From the cell containing the given text, extract its center point as (X, Y) coordinate. 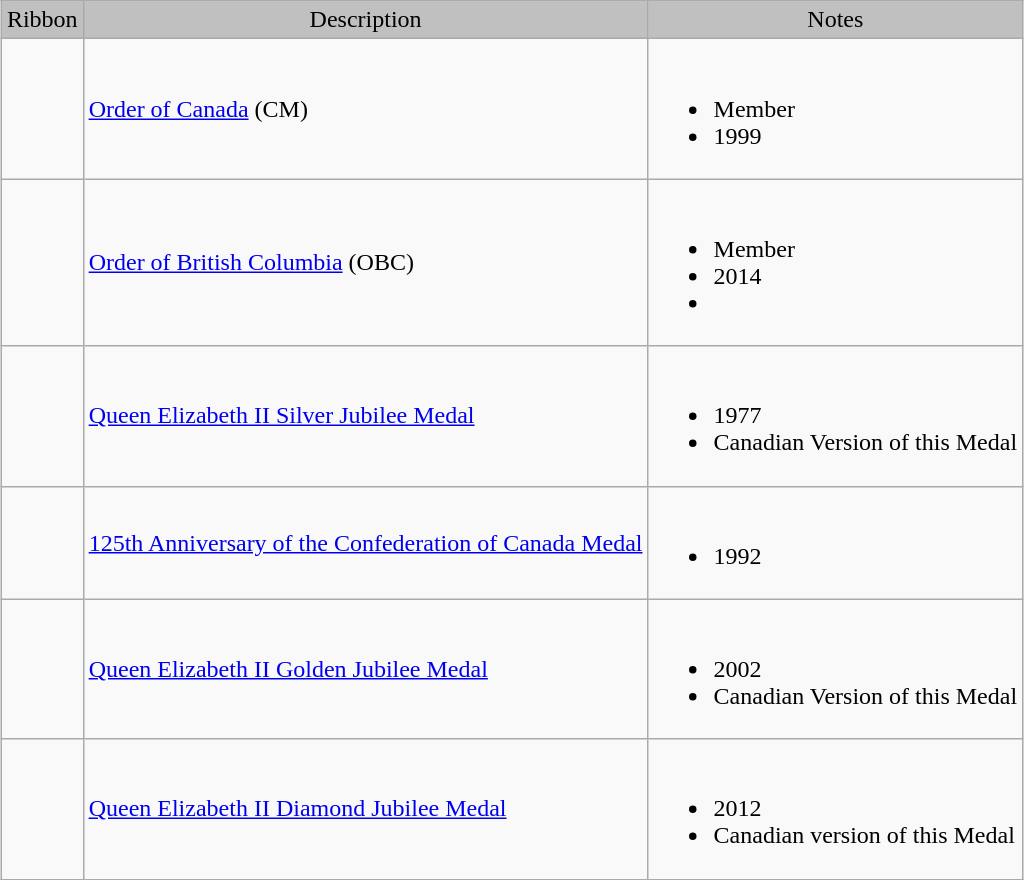
Queen Elizabeth II Silver Jubilee Medal (366, 416)
Order of Canada (CM) (366, 109)
Queen Elizabeth II Diamond Jubilee Medal (366, 809)
Member1999 (836, 109)
Ribbon (42, 20)
Order of British Columbia (OBC) (366, 262)
Member2014 (836, 262)
125th Anniversary of the Confederation of Canada Medal (366, 542)
Notes (836, 20)
Queen Elizabeth II Golden Jubilee Medal (366, 669)
1977Canadian Version of this Medal (836, 416)
Description (366, 20)
2012Canadian version of this Medal (836, 809)
1992 (836, 542)
2002Canadian Version of this Medal (836, 669)
